Locate the cell with the specified text and output its (X, Y) center coordinate. 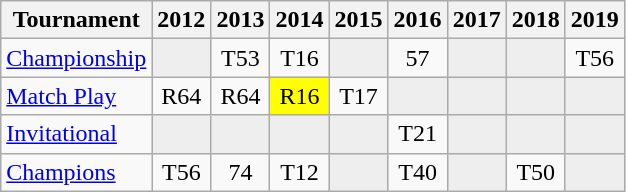
T12 (300, 172)
Championship (76, 58)
2018 (536, 20)
2017 (476, 20)
2015 (358, 20)
57 (418, 58)
Champions (76, 172)
T53 (240, 58)
T40 (418, 172)
2013 (240, 20)
T50 (536, 172)
2014 (300, 20)
T17 (358, 96)
T16 (300, 58)
74 (240, 172)
2012 (182, 20)
Match Play (76, 96)
R16 (300, 96)
2016 (418, 20)
2019 (594, 20)
T21 (418, 134)
Invitational (76, 134)
Tournament (76, 20)
